From the cell containing the given text, extract its center point as (x, y) coordinate. 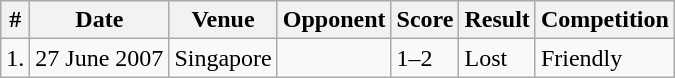
Lost (497, 58)
27 June 2007 (100, 58)
1–2 (425, 58)
Venue (223, 20)
Competition (604, 20)
1. (16, 58)
Date (100, 20)
Opponent (334, 20)
Singapore (223, 58)
Score (425, 20)
Friendly (604, 58)
# (16, 20)
Result (497, 20)
